Output the (x, y) coordinate of the center of the cell containing the given text.  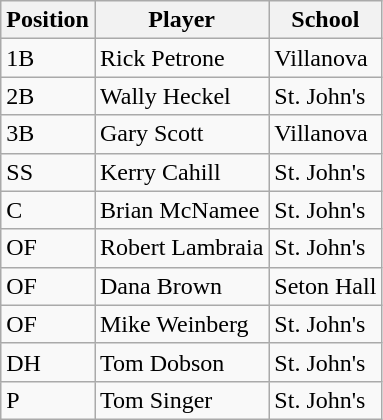
Tom Dobson (181, 362)
Seton Hall (326, 286)
School (326, 20)
Robert Lambraia (181, 248)
Kerry Cahill (181, 172)
2B (48, 96)
Position (48, 20)
3B (48, 134)
DH (48, 362)
P (48, 400)
Gary Scott (181, 134)
1B (48, 58)
SS (48, 172)
Dana Brown (181, 286)
Brian McNamee (181, 210)
Player (181, 20)
Rick Petrone (181, 58)
Tom Singer (181, 400)
C (48, 210)
Mike Weinberg (181, 324)
Wally Heckel (181, 96)
